Determine the (x, y) coordinate at the center of the cell enclosing the given text.  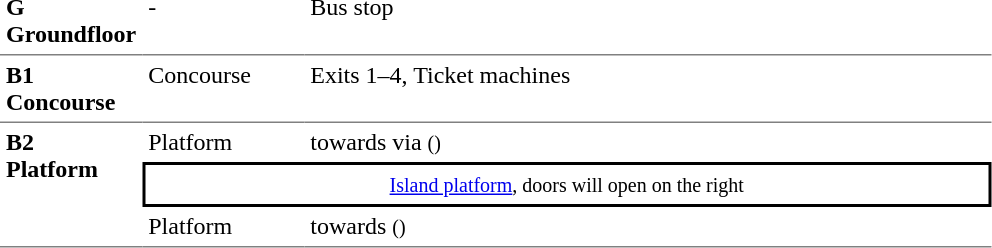
Exits 1–4, Ticket machines (648, 90)
Island platform, doors will open on the right (566, 184)
B2Platform (71, 185)
B1Concourse (71, 90)
Concourse (223, 90)
towards () (648, 227)
towards via () (648, 142)
